Locate the cell with the specified text and output its (x, y) center coordinate. 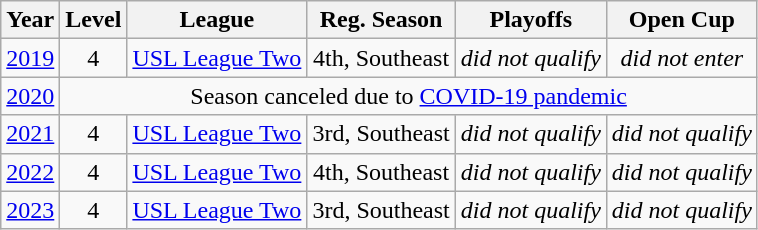
2019 (30, 58)
Open Cup (682, 20)
2020 (30, 96)
did not enter (682, 58)
Playoffs (530, 20)
Reg. Season (381, 20)
League (217, 20)
2022 (30, 172)
Level (94, 20)
2021 (30, 134)
2023 (30, 210)
Year (30, 20)
Season canceled due to COVID-19 pandemic (409, 96)
